Extract the [X, Y] coordinate from the center of the cell holding the provided text.  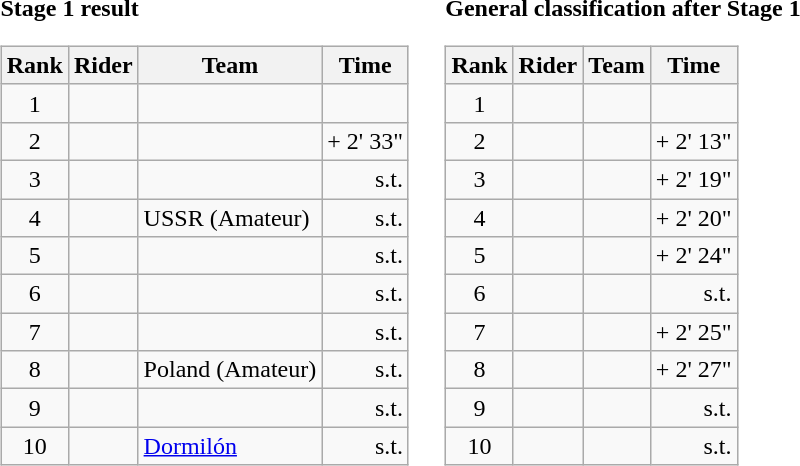
+ 2' 27" [694, 370]
+ 2' 13" [694, 141]
+ 2' 25" [694, 332]
Poland (Amateur) [230, 370]
Dormilón [230, 446]
USSR (Amateur) [230, 217]
+ 2' 19" [694, 179]
+ 2' 24" [694, 256]
+ 2' 33" [366, 141]
+ 2' 20" [694, 217]
